Extract the [x, y] coordinate from the center of the cell holding the provided text.  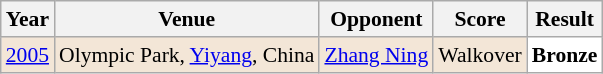
Olympic Park, Yiyang, China [186, 55]
Walkover [480, 55]
Year [28, 19]
Bronze [565, 55]
2005 [28, 55]
Zhang Ning [376, 55]
Result [565, 19]
Venue [186, 19]
Opponent [376, 19]
Score [480, 19]
